Determine the [X, Y] coordinate at the center of the cell enclosing the given text.  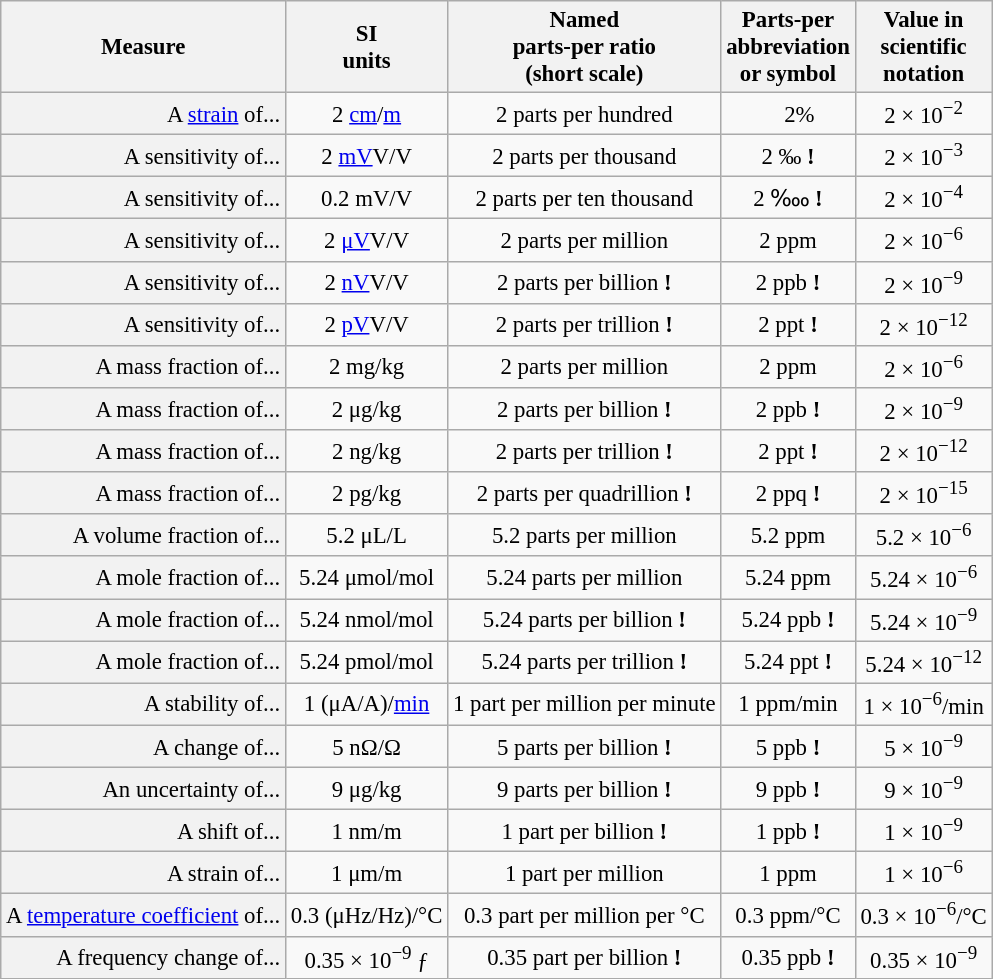
0.35 × 10−9 ƒ [366, 957]
A shift of... [144, 831]
5.24 ppt ! [788, 662]
2 × 10−15 [924, 493]
5.24 ppm [788, 578]
5.24 parts per billion ! [584, 620]
2 pVV/V [366, 324]
5.2 × 10−6 [924, 535]
0.35 ppb ! [788, 957]
2 × 10−3 [924, 156]
2 ppq ! [788, 493]
1 (μA/A)/min [366, 704]
A frequency change of... [144, 957]
5.24 × 10−9 [924, 620]
A stability of... [144, 704]
5.24 ppb ! [788, 620]
5 nΩ/Ω [366, 746]
2 parts per hundred [584, 114]
1 part per million per minute [584, 704]
5.24 parts per million [584, 578]
2 mg/kg [366, 367]
An uncertainty of... [144, 789]
1 ppb ! [788, 831]
1 × 10−9 [924, 831]
A temperature coefficient of... [144, 915]
2 parts per quadrillion ! [584, 493]
9 × 10−9 [924, 789]
2 parts per thousand [584, 156]
2 mVV/V [366, 156]
Parts-perabbreviationor symbol [788, 47]
1 part per billion ! [584, 831]
1 ppm [788, 873]
5.24 nmol/mol [366, 620]
5.24 pmol/mol [366, 662]
0.3 part per million per °C [584, 915]
2% [788, 114]
5.24 × 10−12 [924, 662]
2 μVV/V [366, 240]
9 parts per billion ! [584, 789]
9 ppb ! [788, 789]
1 × 10−6 [924, 873]
Namedparts-per ratio(short scale) [584, 47]
1 μm/m [366, 873]
5 × 10−9 [924, 746]
2 × 10−2 [924, 114]
2 ‱ ! [788, 198]
5.2 μL/L [366, 535]
2 cm/m [366, 114]
2 × 10−4 [924, 198]
0.3 × 10−6/°C [924, 915]
5.2 parts per million [584, 535]
5 ppb ! [788, 746]
A change of... [144, 746]
5.24 parts per trillion ! [584, 662]
5.24 μmol/mol [366, 578]
A volume fraction of... [144, 535]
Value inscientificnotation [924, 47]
5.2 ppm [788, 535]
1 ppm/min [788, 704]
2 nVV/V [366, 282]
5.24 × 10−6 [924, 578]
2 ng/kg [366, 451]
2 parts per ten thousand [584, 198]
0.2 mV/V [366, 198]
5 parts per billion ! [584, 746]
0.35 part per billion ! [584, 957]
0.3 (μHz/Hz)/°C [366, 915]
0.3 ppm/°C [788, 915]
2 pg/kg [366, 493]
1 nm/m [366, 831]
2 ‰ ! [788, 156]
1 × 10−6/min [924, 704]
0.35 × 10−9 [924, 957]
2 μg/kg [366, 409]
1 part per million [584, 873]
9 μg/kg [366, 789]
SIunits [366, 47]
Measure [144, 47]
